Return the [X, Y] coordinate for the center point of the cell that contains the specified text.  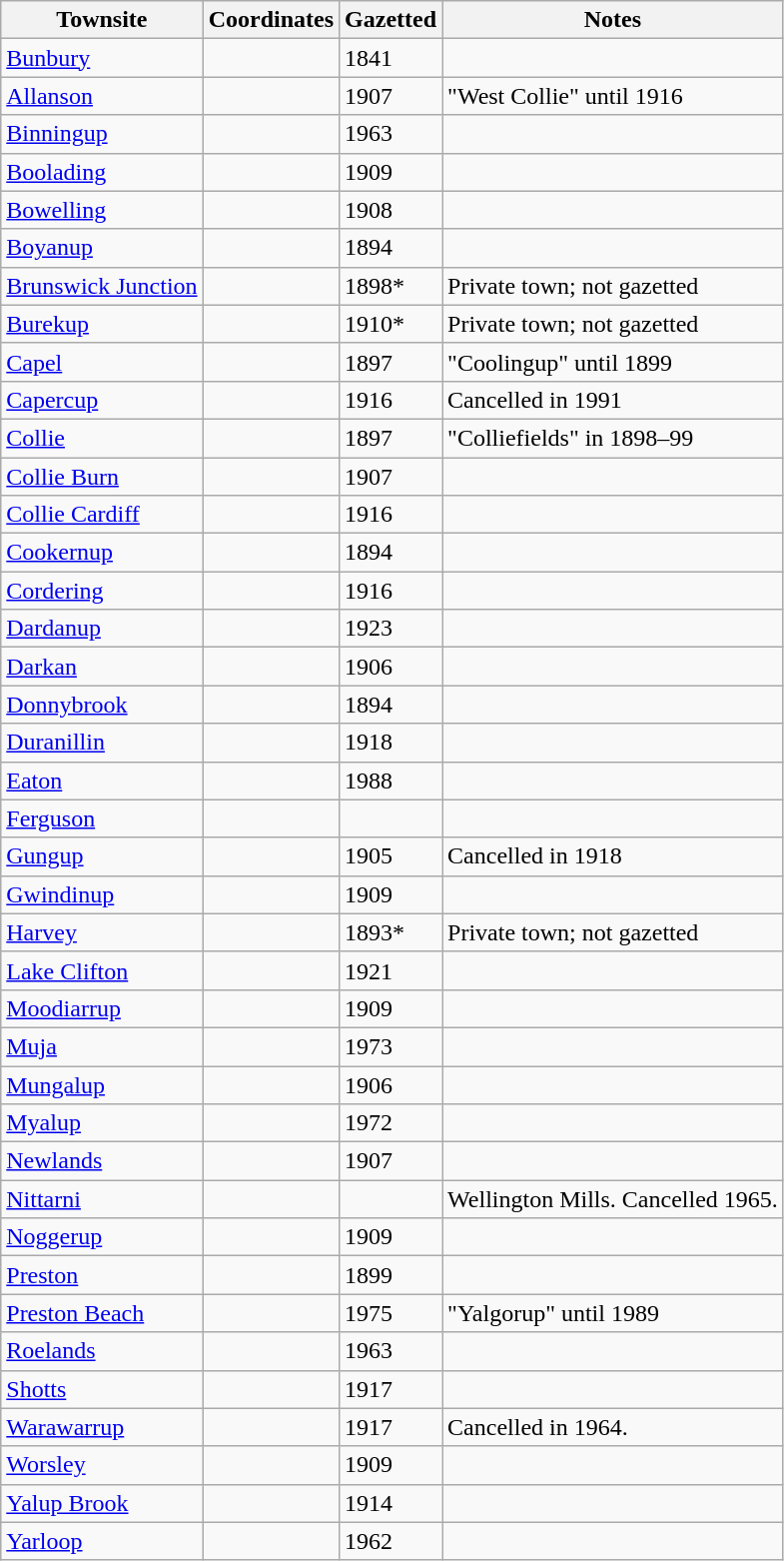
1923 [392, 629]
Brunswick Junction [102, 286]
Lake Clifton [102, 970]
Collie Burn [102, 477]
Gazetted [392, 20]
Shotts [102, 1389]
Ferguson [102, 818]
1905 [392, 856]
Notes [613, 20]
Preston [102, 1275]
1910* [392, 324]
Wellington Mills. Cancelled 1965. [613, 1199]
Boolading [102, 172]
Boyanup [102, 248]
Eaton [102, 780]
"Yalgorup" until 1989 [613, 1313]
Noggerup [102, 1237]
Worsley [102, 1465]
Coordinates [271, 20]
Roelands [102, 1351]
1973 [392, 1046]
1918 [392, 743]
1893* [392, 932]
"West Collie" until 1916 [613, 96]
1841 [392, 58]
Cancelled in 1991 [613, 400]
Cordering [102, 591]
Burekup [102, 324]
1921 [392, 970]
Donnybrook [102, 705]
Warawarrup [102, 1427]
1898* [392, 286]
Yalup Brook [102, 1503]
1962 [392, 1541]
Muja [102, 1046]
1914 [392, 1503]
Duranillin [102, 743]
Darkan [102, 667]
Newlands [102, 1161]
Gwindinup [102, 894]
Townsite [102, 20]
Cancelled in 1964. [613, 1427]
"Colliefields" in 1898–99 [613, 438]
Collie Cardiff [102, 515]
1899 [392, 1275]
Allanson [102, 96]
Preston Beach [102, 1313]
Capel [102, 362]
"Coolingup" until 1899 [613, 362]
Cancelled in 1918 [613, 856]
1908 [392, 210]
Myalup [102, 1123]
Binningup [102, 134]
Harvey [102, 932]
Moodiarrup [102, 1008]
Cookernup [102, 553]
Yarloop [102, 1541]
1972 [392, 1123]
1988 [392, 780]
Bunbury [102, 58]
Bowelling [102, 210]
1975 [392, 1313]
Mungalup [102, 1084]
Gungup [102, 856]
Nittarni [102, 1199]
Collie [102, 438]
Capercup [102, 400]
Dardanup [102, 629]
